Return (x, y) of the center of cell containing provided text 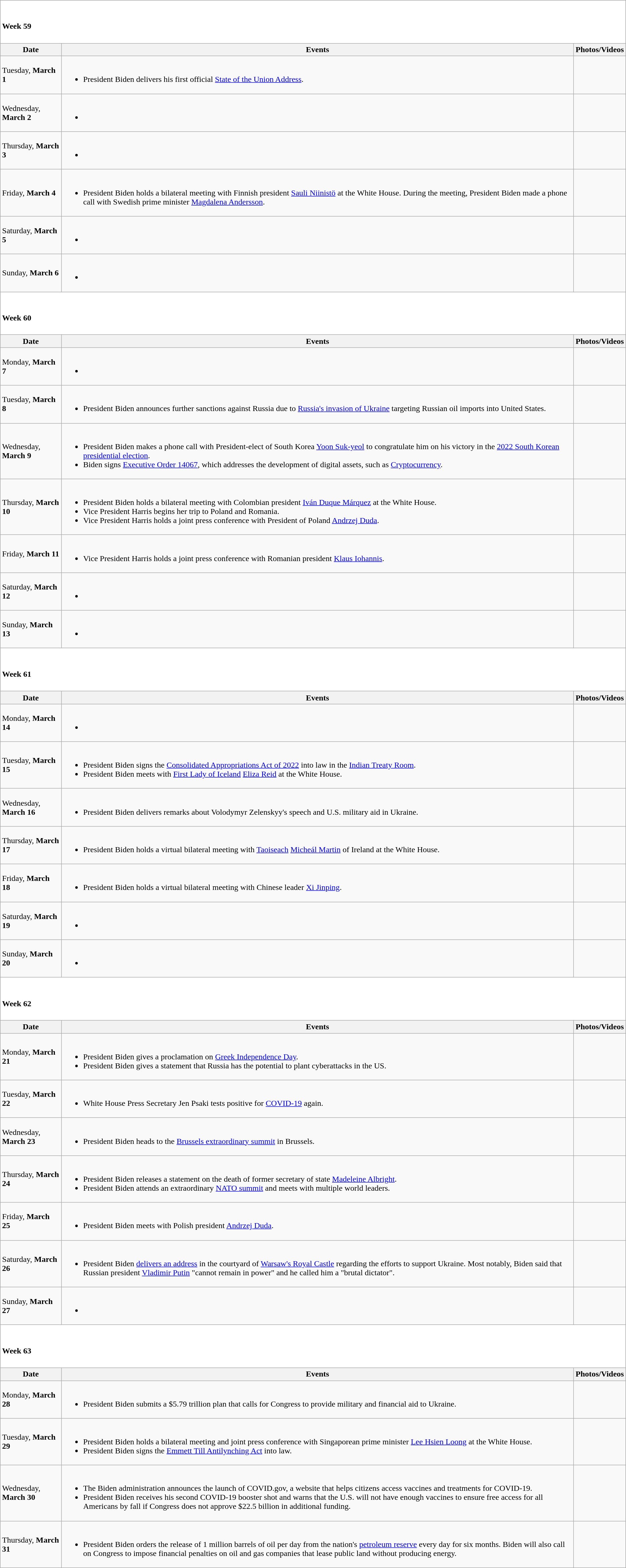
Week 62 (313, 999)
Monday, March 7 (31, 366)
Friday, March 25 (31, 1221)
Tuesday, March 15 (31, 765)
Tuesday, March 8 (31, 404)
Friday, March 18 (31, 883)
President Biden meets with Polish president Andrzej Duda. (318, 1221)
Tuesday, March 1 (31, 75)
Sunday, March 20 (31, 958)
Thursday, March 10 (31, 507)
Tuesday, March 22 (31, 1099)
Thursday, March 17 (31, 845)
Saturday, March 26 (31, 1264)
Wednesday, March 30 (31, 1493)
Tuesday, March 29 (31, 1442)
Thursday, March 24 (31, 1179)
President Biden holds a virtual bilateral meeting with Taoiseach Micheál Martin of Ireland at the White House. (318, 845)
Sunday, March 13 (31, 629)
Saturday, March 5 (31, 235)
Week 61 (313, 670)
Monday, March 28 (31, 1400)
President Biden delivers remarks about Volodymyr Zelenskyy's speech and U.S. military aid in Ukraine. (318, 807)
Wednesday, March 9 (31, 451)
Wednesday, March 23 (31, 1137)
President Biden holds a virtual bilateral meeting with Chinese leader Xi Jinping. (318, 883)
President Biden delivers his first official State of the Union Address. (318, 75)
President Biden submits a $5.79 trillion plan that calls for Congress to provide military and financial aid to Ukraine. (318, 1400)
President Biden announces further sanctions against Russia due to Russia's invasion of Ukraine targeting Russian oil imports into United States. (318, 404)
Thursday, March 3 (31, 150)
Friday, March 11 (31, 553)
White House Press Secretary Jen Psaki tests positive for COVID-19 again. (318, 1099)
Sunday, March 6 (31, 273)
Friday, March 4 (31, 193)
Sunday, March 27 (31, 1306)
Saturday, March 19 (31, 921)
Monday, March 21 (31, 1057)
Wednesday, March 2 (31, 113)
Vice President Harris holds a joint press conference with Romanian president Klaus Iohannis. (318, 553)
Week 60 (313, 313)
Thursday, March 31 (31, 1544)
Monday, March 14 (31, 723)
Week 63 (313, 1346)
President Biden heads to the Brussels extraordinary summit in Brussels. (318, 1137)
Saturday, March 12 (31, 592)
Week 59 (313, 22)
Wednesday, March 16 (31, 807)
